Capture the cell that displays the provided text and extract its (X, Y) central coordinate. 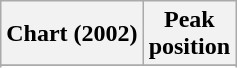
Peakposition (189, 34)
Chart (2002) (72, 34)
